Provide the [X, Y] coordinate of the cell's center where the given text is located.  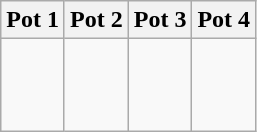
Pot 3 [160, 20]
Pot 2 [96, 20]
Pot 1 [33, 20]
Pot 4 [224, 20]
